Provide the [X, Y] coordinate of the cell's center where the given text is located.  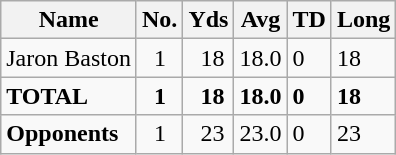
Yds [208, 20]
TOTAL [69, 96]
Jaron Baston [69, 58]
Opponents [69, 134]
Long [363, 20]
No. [159, 20]
23.0 [260, 134]
TD [309, 20]
Avg [260, 20]
Name [69, 20]
